Provide the (x, y) coordinate of the cell's center where the given text is located.  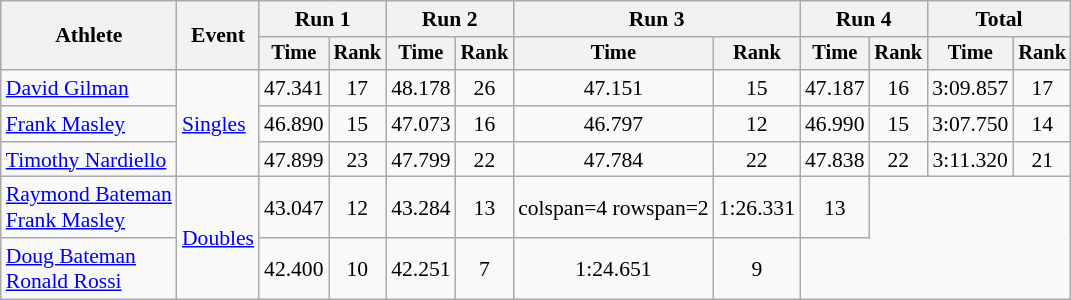
3:07.750 (970, 124)
Run 1 (322, 19)
Doubles (218, 238)
14 (1042, 124)
9 (757, 268)
47.341 (294, 88)
colspan=4 rowspan=2 (614, 208)
Athlete (89, 36)
Event (218, 36)
46.990 (834, 124)
Run 4 (864, 19)
47.838 (834, 160)
47.899 (294, 160)
7 (485, 268)
47.151 (614, 88)
Raymond BatemanFrank Masley (89, 208)
Run 2 (450, 19)
Timothy Nardiello (89, 160)
43.047 (294, 208)
3:11.320 (970, 160)
47.784 (614, 160)
David Gilman (89, 88)
Run 3 (656, 19)
42.251 (420, 268)
Total (999, 19)
10 (358, 268)
Singles (218, 124)
48.178 (420, 88)
Doug BatemanRonald Rossi (89, 268)
47.187 (834, 88)
47.799 (420, 160)
1:24.651 (614, 268)
21 (1042, 160)
3:09.857 (970, 88)
23 (358, 160)
26 (485, 88)
42.400 (294, 268)
46.797 (614, 124)
1:26.331 (757, 208)
47.073 (420, 124)
43.284 (420, 208)
46.890 (294, 124)
Frank Masley (89, 124)
